Capture the cell that displays the provided text and extract its [X, Y] central coordinate. 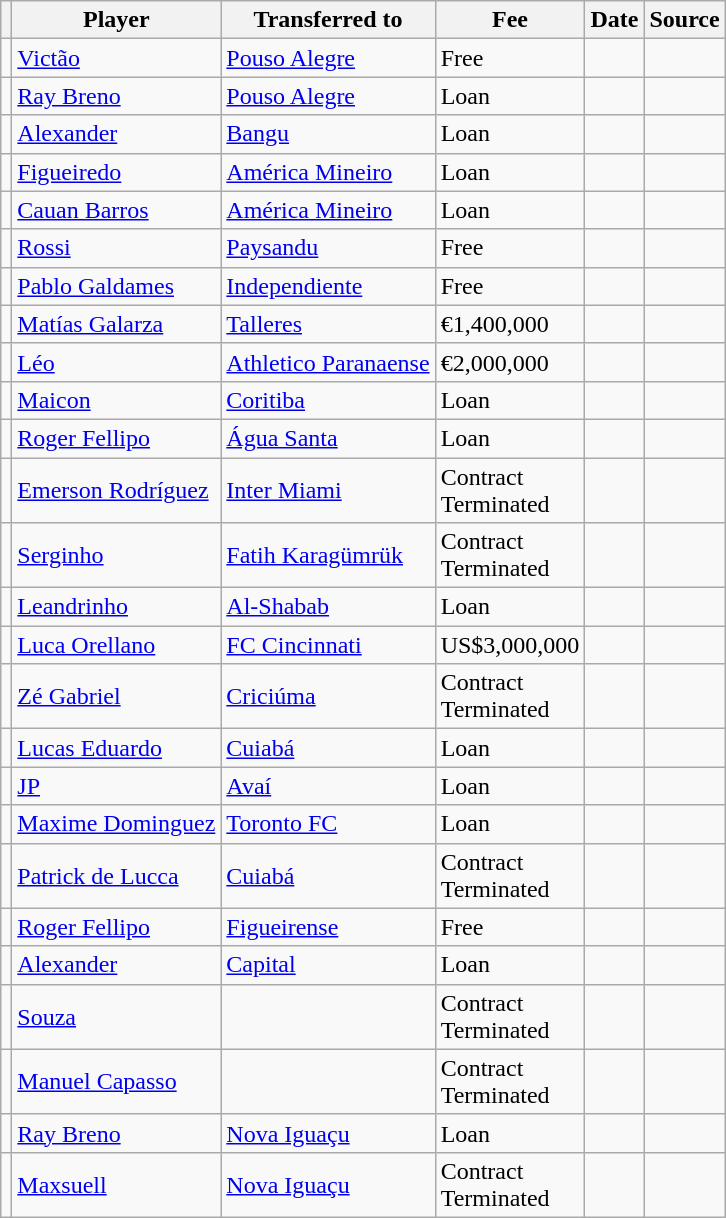
US$3,000,000 [510, 645]
Fatih Karagümrük [328, 556]
Transferred to [328, 20]
Patrick de Lucca [116, 876]
Lucas Eduardo [116, 748]
Manuel Capasso [116, 1082]
Souza [116, 1016]
Victão [116, 58]
€1,400,000 [510, 324]
Maxime Dominguez [116, 824]
JP [116, 786]
Toronto FC [328, 824]
Figueiredo [116, 172]
Player [116, 20]
Talleres [328, 324]
Source [684, 20]
Cauan Barros [116, 210]
Al-Shabab [328, 607]
Léo [116, 362]
Capital [328, 965]
Emerson Rodríguez [116, 490]
Zé Gabriel [116, 696]
€2,000,000 [510, 362]
Figueirense [328, 927]
Bangu [328, 134]
Rossi [116, 248]
Inter Miami [328, 490]
Fee [510, 20]
Criciúma [328, 696]
Matías Galarza [116, 324]
Date [614, 20]
Pablo Galdames [116, 286]
Maicon [116, 400]
Athletico Paranaense [328, 362]
Independiente [328, 286]
Água Santa [328, 438]
Paysandu [328, 248]
Avaí [328, 786]
Leandrinho [116, 607]
FC Cincinnati [328, 645]
Maxsuell [116, 1184]
Luca Orellano [116, 645]
Serginho [116, 556]
Coritiba [328, 400]
